From the cell containing the given text, extract its center point as (X, Y) coordinate. 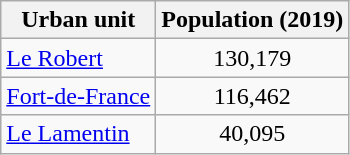
Fort-de-France (78, 96)
Le Robert (78, 58)
Population (2019) (252, 20)
Le Lamentin (78, 134)
116,462 (252, 96)
40,095 (252, 134)
Urban unit (78, 20)
130,179 (252, 58)
